Determine the (x, y) coordinate at the center of the cell enclosing the given text.  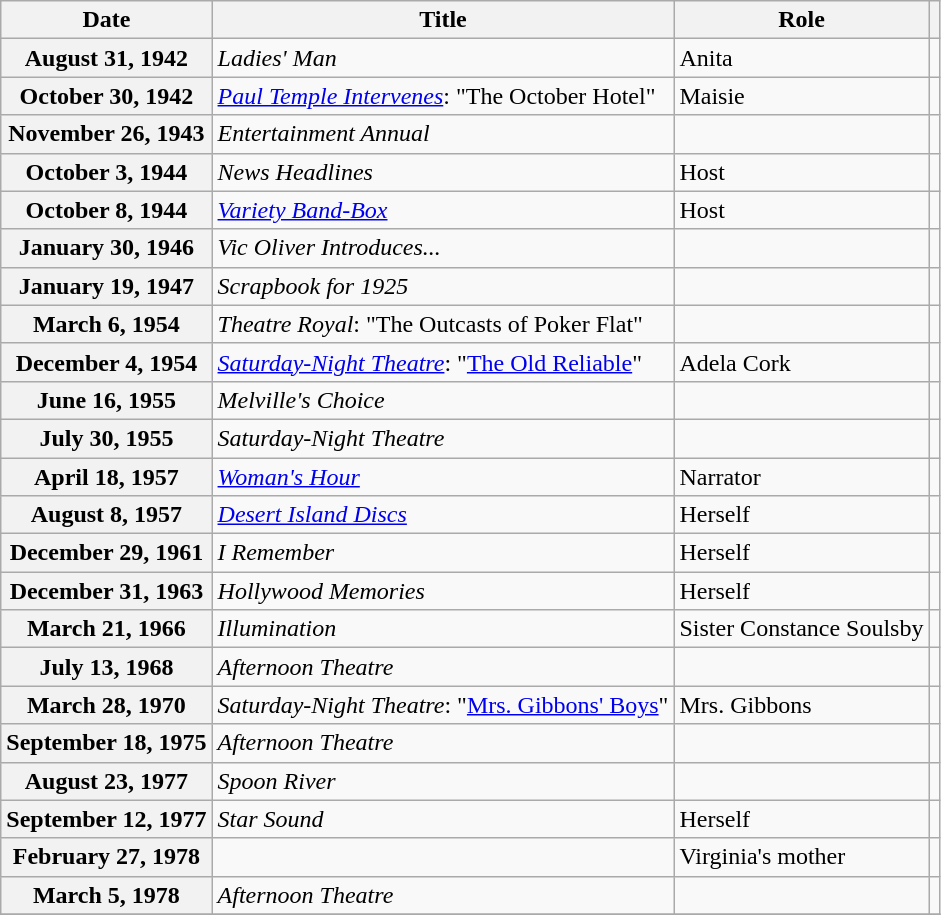
Date (106, 20)
March 5, 1978 (106, 895)
Role (802, 20)
Paul Temple Intervenes: "The October Hotel" (443, 96)
July 13, 1968 (106, 667)
April 18, 1957 (106, 477)
Adela Cork (802, 362)
November 26, 1943 (106, 134)
December 31, 1963 (106, 591)
December 4, 1954 (106, 362)
October 3, 1944 (106, 172)
March 21, 1966 (106, 629)
March 6, 1954 (106, 324)
Vic Oliver Introduces... (443, 248)
News Headlines (443, 172)
Saturday-Night Theatre (443, 438)
I Remember (443, 553)
Entertainment Annual (443, 134)
Title (443, 20)
Scrapbook for 1925 (443, 286)
Sister Constance Soulsby (802, 629)
October 8, 1944 (106, 210)
Star Sound (443, 819)
Narrator (802, 477)
February 27, 1978 (106, 857)
Illumination (443, 629)
Woman's Hour (443, 477)
September 12, 1977 (106, 819)
Desert Island Discs (443, 515)
October 30, 1942 (106, 96)
March 28, 1970 (106, 705)
Saturday-Night Theatre: "The Old Reliable" (443, 362)
Anita (802, 58)
Maisie (802, 96)
Virginia's mother (802, 857)
June 16, 1955 (106, 400)
September 18, 1975 (106, 743)
Theatre Royal: "The Outcasts of Poker Flat" (443, 324)
August 8, 1957 (106, 515)
December 29, 1961 (106, 553)
Melville's Choice (443, 400)
Saturday-Night Theatre: "Mrs. Gibbons' Boys" (443, 705)
July 30, 1955 (106, 438)
Hollywood Memories (443, 591)
Mrs. Gibbons (802, 705)
Spoon River (443, 781)
August 23, 1977 (106, 781)
January 30, 1946 (106, 248)
August 31, 1942 (106, 58)
Ladies' Man (443, 58)
January 19, 1947 (106, 286)
Variety Band-Box (443, 210)
